Search for the cell housing the specified text and yield its [X, Y] center coordinate. 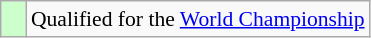
Qualified for the World Championship [198, 19]
